Pinpoint the cell where the given text exists, returning its [x, y] midpoint coordinate. 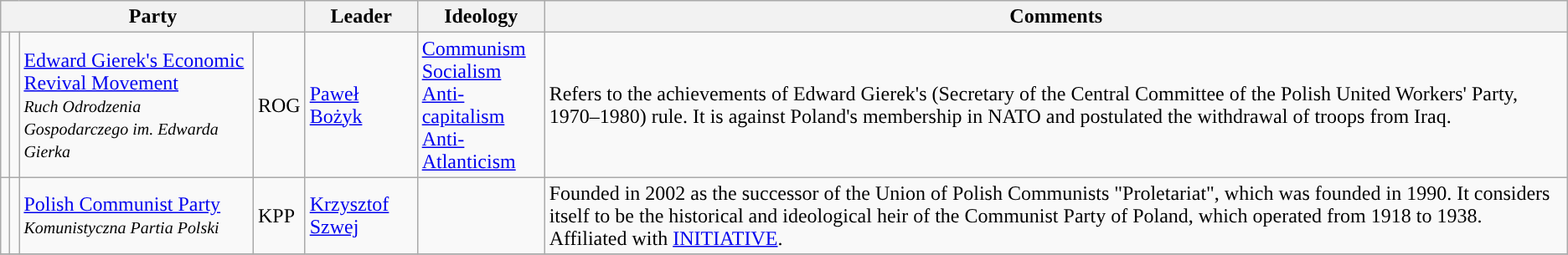
Krzysztof Szwej [361, 216]
Comments [1055, 17]
Party [152, 17]
Leader [361, 17]
KPP [279, 216]
Paweł Bożyk [361, 105]
Polish Communist PartyKomunistyczna Partia Polski [137, 216]
Edward Gierek's Economic Revival MovementRuch Odrodzenia Gospodarczego im. Edwarda Gierka [137, 105]
ROG [279, 105]
CommunismSocialismAnti-capitalismAnti-Atlanticism [481, 105]
Ideology [481, 17]
